Search for the cell housing the specified text and yield its [x, y] center coordinate. 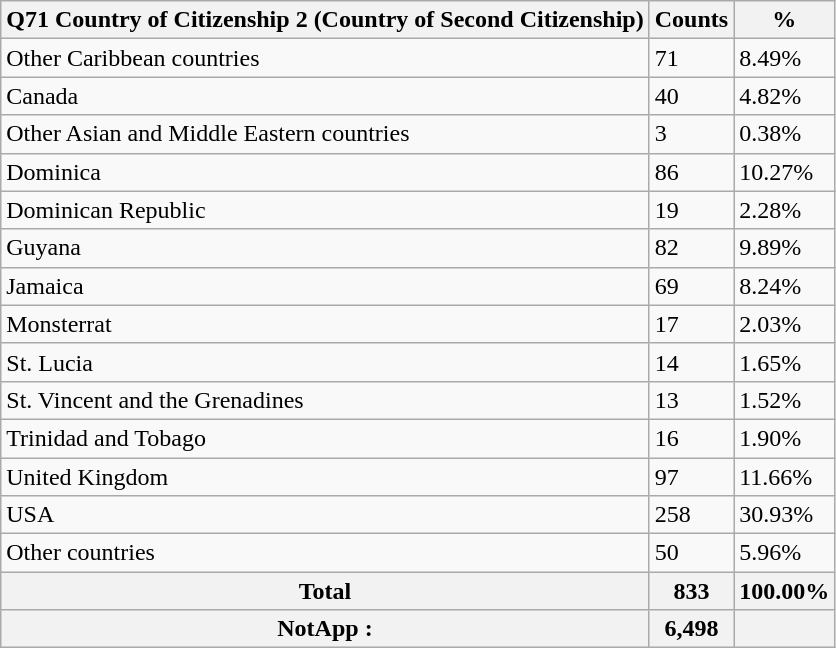
82 [691, 248]
9.89% [784, 248]
1.65% [784, 362]
4.82% [784, 96]
50 [691, 553]
St. Lucia [325, 362]
40 [691, 96]
Canada [325, 96]
5.96% [784, 553]
0.38% [784, 134]
Guyana [325, 248]
Jamaica [325, 286]
Trinidad and Tobago [325, 438]
NotApp : [325, 629]
Q71 Country of Citizenship 2 (Country of Second Citizenship) [325, 20]
Other countries [325, 553]
1.52% [784, 400]
Counts [691, 20]
% [784, 20]
258 [691, 515]
71 [691, 58]
86 [691, 172]
Total [325, 591]
30.93% [784, 515]
97 [691, 477]
16 [691, 438]
11.66% [784, 477]
Other Caribbean countries [325, 58]
833 [691, 591]
13 [691, 400]
8.49% [784, 58]
USA [325, 515]
Dominican Republic [325, 210]
United Kingdom [325, 477]
3 [691, 134]
Other Asian and Middle Eastern countries [325, 134]
10.27% [784, 172]
8.24% [784, 286]
17 [691, 324]
1.90% [784, 438]
6,498 [691, 629]
2.03% [784, 324]
69 [691, 286]
2.28% [784, 210]
St. Vincent and the Grenadines [325, 400]
19 [691, 210]
Monsterrat [325, 324]
100.00% [784, 591]
14 [691, 362]
Dominica [325, 172]
